Return [X, Y] of the center of cell containing provided text 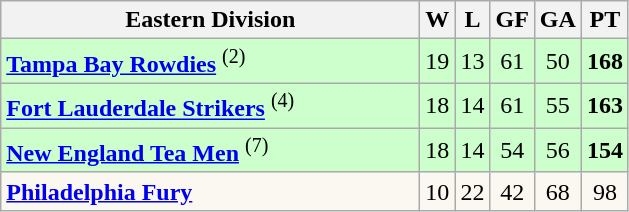
56 [558, 150]
GF [512, 20]
42 [512, 191]
163 [604, 106]
Fort Lauderdale Strikers (4) [210, 106]
Eastern Division [210, 20]
W [438, 20]
55 [558, 106]
19 [438, 62]
68 [558, 191]
Philadelphia Fury [210, 191]
54 [512, 150]
50 [558, 62]
GA [558, 20]
PT [604, 20]
98 [604, 191]
13 [472, 62]
154 [604, 150]
22 [472, 191]
Tampa Bay Rowdies (2) [210, 62]
10 [438, 191]
168 [604, 62]
L [472, 20]
New England Tea Men (7) [210, 150]
